Pinpoint the cell where the given text exists, returning its (x, y) midpoint coordinate. 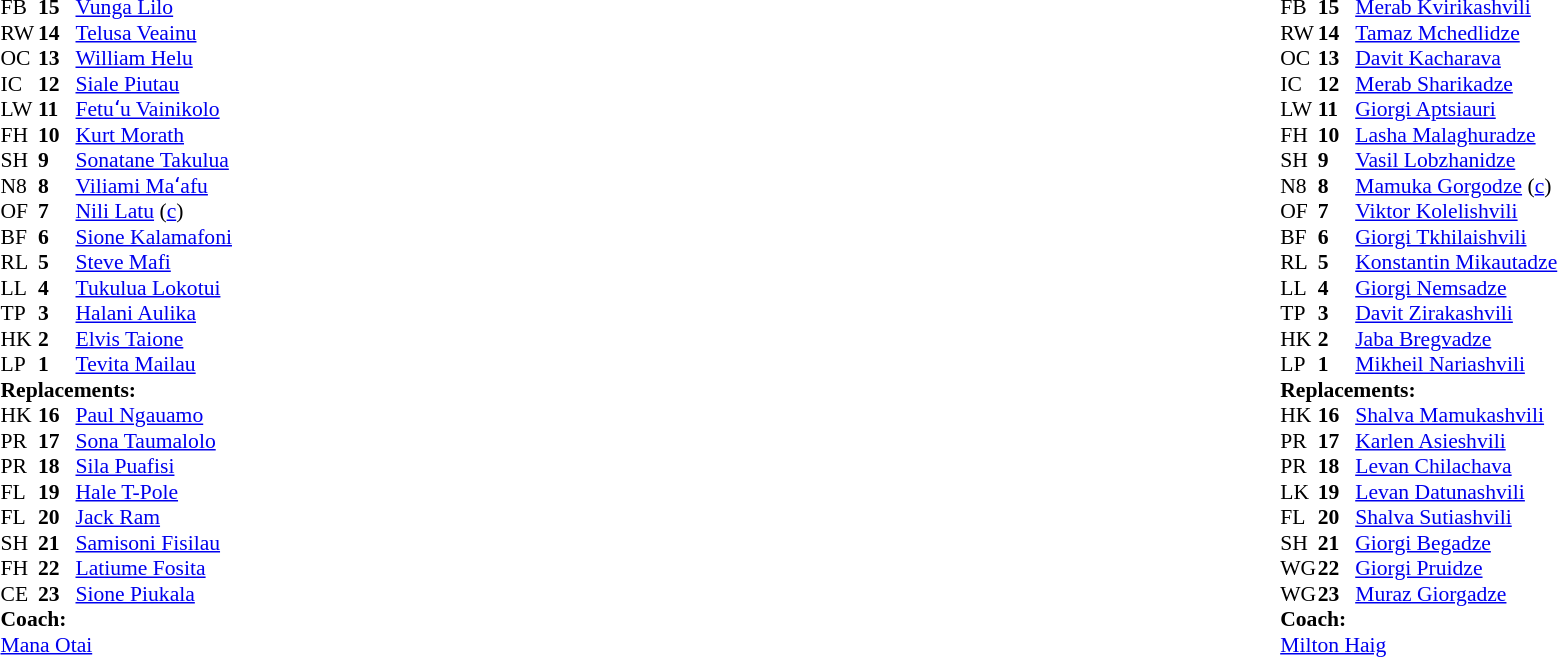
Levan Chilachava (1456, 467)
Shalva Mamukashvili (1456, 415)
Nili Latu (c) (154, 211)
Sione Piukala (154, 594)
CE (19, 594)
Telusa Veainu (154, 33)
Giorgi Begadze (1456, 543)
Sonatane Takulua (154, 161)
Davit Zirakashvili (1456, 313)
Paul Ngauamo (154, 415)
Tamaz Mchedlidze (1456, 33)
Halani Aulika (154, 313)
Fetuʻu Vainikolo (154, 109)
Merab Sharikadze (1456, 84)
Mamuka Gorgodze (c) (1456, 186)
LK (1299, 492)
Levan Datunashvili (1456, 492)
Vasil Lobzhanidze (1456, 161)
Sione Kalamafoni (154, 237)
William Helu (154, 59)
Elvis Taione (154, 339)
Giorgi Nemsadze (1456, 288)
Sila Puafisi (154, 467)
Karlen Asieshvili (1456, 441)
Giorgi Aptsiauri (1456, 109)
Steve Mafi (154, 263)
Hale T-Pole (154, 492)
Mikheil Nariashvili (1456, 365)
Tevita Mailau (154, 365)
Lasha Malaghuradze (1456, 135)
Siale Piutau (154, 84)
Giorgi Pruidze (1456, 569)
Samisoni Fisilau (154, 543)
Muraz Giorgadze (1456, 594)
Viliami Maʻafu (154, 186)
Giorgi Tkhilaishvili (1456, 237)
Viktor Kolelishvili (1456, 211)
Davit Kacharava (1456, 59)
Jack Ram (154, 517)
Kurt Morath (154, 135)
Latiume Fosita (154, 569)
Jaba Bregvadze (1456, 339)
Shalva Sutiashvili (1456, 517)
Sona Taumalolo (154, 441)
Konstantin Mikautadze (1456, 263)
Tukulua Lokotui (154, 288)
